Find where the given text appears and provide that cell's center as [x, y] coordinate. 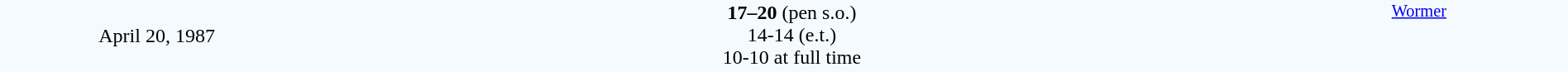
April 20, 1987 [157, 36]
Wormer [1419, 36]
17–20 (pen s.o.)14-14 (e.t.)10-10 at full time [791, 35]
